Output the (x, y) coordinate of the center of the cell containing the given text.  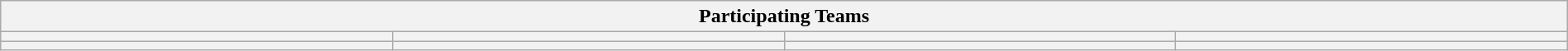
Participating Teams (784, 16)
